For the text-containing cell, return its midpoint in [X, Y] coordinate format. 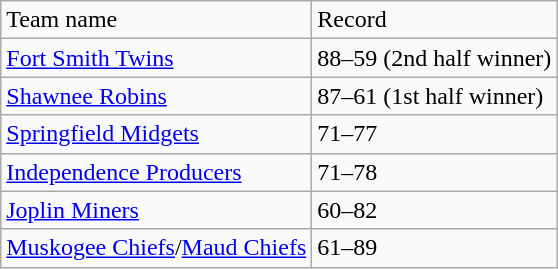
61–89 [434, 248]
Record [434, 20]
71–78 [434, 172]
Joplin Miners [156, 210]
Independence Producers [156, 172]
Muskogee Chiefs/Maud Chiefs [156, 248]
87–61 (1st half winner) [434, 96]
60–82 [434, 210]
71–77 [434, 134]
Shawnee Robins [156, 96]
Team name [156, 20]
Springfield Midgets [156, 134]
88–59 (2nd half winner) [434, 58]
Fort Smith Twins [156, 58]
